Determine the [x, y] coordinate at the center of the cell enclosing the given text.  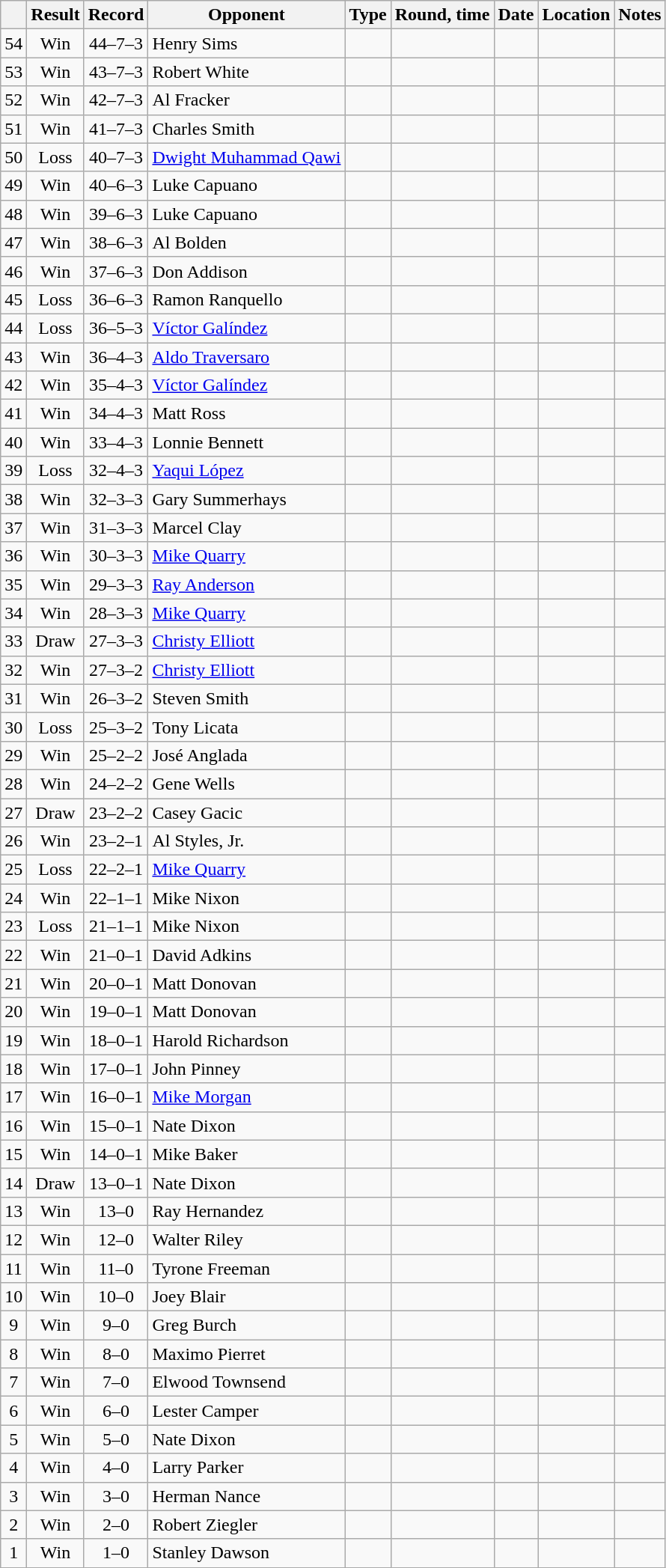
28 [13, 784]
9–0 [116, 1326]
Robert White [247, 72]
34–4–3 [116, 414]
Joey Blair [247, 1297]
Walter Riley [247, 1239]
28–3–3 [116, 613]
22–1–1 [116, 898]
54 [13, 43]
36–5–3 [116, 328]
23–2–1 [116, 841]
Yaqui López [247, 471]
John Pinney [247, 1069]
1 [13, 1553]
18–0–1 [116, 1040]
Larry Parker [247, 1468]
51 [13, 129]
Al Styles, Jr. [247, 841]
14 [13, 1183]
13 [13, 1211]
17–0–1 [116, 1069]
Mike Baker [247, 1154]
3–0 [116, 1496]
21 [13, 983]
39–6–3 [116, 214]
Lester Camper [247, 1411]
Al Bolden [247, 242]
40–6–3 [116, 186]
Matt Ross [247, 414]
13–0–1 [116, 1183]
30 [13, 727]
40–7–3 [116, 157]
26 [13, 841]
38–6–3 [116, 242]
36 [13, 556]
35 [13, 585]
11 [13, 1269]
36–4–3 [116, 357]
42–7–3 [116, 100]
José Anglada [247, 755]
34 [13, 613]
7 [13, 1382]
Ray Anderson [247, 585]
20–0–1 [116, 983]
16–0–1 [116, 1097]
46 [13, 271]
24–2–2 [116, 784]
48 [13, 214]
2 [13, 1525]
10 [13, 1297]
8 [13, 1354]
Tony Licata [247, 727]
43–7–3 [116, 72]
6 [13, 1411]
27–3–2 [116, 670]
Maximo Pierret [247, 1354]
41 [13, 414]
33–4–3 [116, 442]
Mike Morgan [247, 1097]
21–0–1 [116, 955]
Harold Richardson [247, 1040]
22–2–1 [116, 870]
29–3–3 [116, 585]
41–7–3 [116, 129]
Don Addison [247, 271]
32–3–3 [116, 499]
52 [13, 100]
Opponent [247, 15]
Gary Summerhays [247, 499]
15 [13, 1154]
47 [13, 242]
Stanley Dawson [247, 1553]
26–3–2 [116, 698]
24 [13, 898]
37 [13, 528]
2–0 [116, 1525]
5–0 [116, 1439]
Al Fracker [247, 100]
27–3–3 [116, 641]
27 [13, 812]
7–0 [116, 1382]
Gene Wells [247, 784]
9 [13, 1326]
25–3–2 [116, 727]
Casey Gacic [247, 812]
14–0–1 [116, 1154]
Elwood Townsend [247, 1382]
53 [13, 72]
18 [13, 1069]
20 [13, 1012]
30–3–3 [116, 556]
3 [13, 1496]
12 [13, 1239]
23–2–2 [116, 812]
Henry Sims [247, 43]
Record [116, 15]
Aldo Traversaro [247, 357]
21–1–1 [116, 927]
Charles Smith [247, 129]
Date [516, 15]
40 [13, 442]
32–4–3 [116, 471]
1–0 [116, 1553]
Result [55, 15]
13–0 [116, 1211]
23 [13, 927]
29 [13, 755]
Marcel Clay [247, 528]
5 [13, 1439]
31 [13, 698]
12–0 [116, 1239]
Greg Burch [247, 1326]
25 [13, 870]
15–0–1 [116, 1126]
31–3–3 [116, 528]
22 [13, 955]
6–0 [116, 1411]
Steven Smith [247, 698]
Dwight Muhammad Qawi [247, 157]
Notes [640, 15]
Round, time [442, 15]
19–0–1 [116, 1012]
49 [13, 186]
4 [13, 1468]
44–7–3 [116, 43]
17 [13, 1097]
David Adkins [247, 955]
10–0 [116, 1297]
8–0 [116, 1354]
Type [368, 15]
Herman Nance [247, 1496]
Robert Ziegler [247, 1525]
25–2–2 [116, 755]
Ray Hernandez [247, 1211]
19 [13, 1040]
11–0 [116, 1269]
37–6–3 [116, 271]
44 [13, 328]
Lonnie Bennett [247, 442]
43 [13, 357]
Tyrone Freeman [247, 1269]
32 [13, 670]
4–0 [116, 1468]
45 [13, 299]
Location [576, 15]
33 [13, 641]
42 [13, 385]
Ramon Ranquello [247, 299]
35–4–3 [116, 385]
36–6–3 [116, 299]
50 [13, 157]
39 [13, 471]
38 [13, 499]
16 [13, 1126]
